Determine the [x, y] coordinate at the center of the cell enclosing the given text.  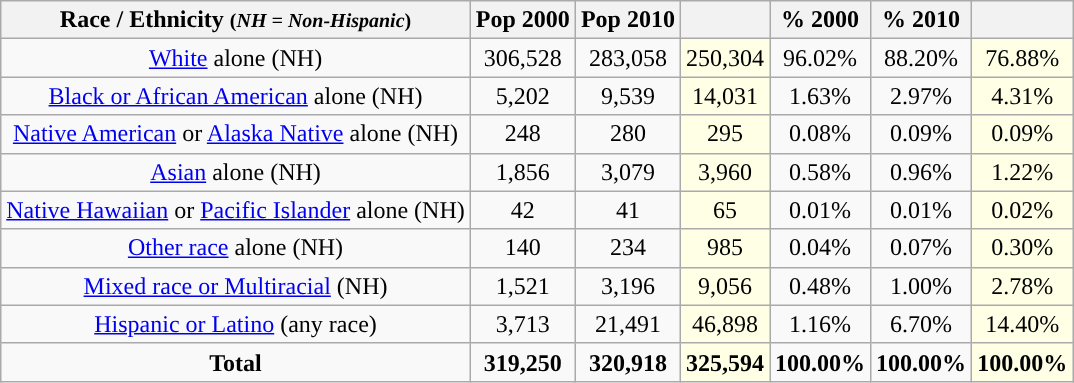
42 [522, 210]
Mixed race or Multiracial (NH) [236, 286]
1.22% [1022, 172]
Other race alone (NH) [236, 248]
Race / Ethnicity (NH = Non-Hispanic) [236, 20]
Asian alone (NH) [236, 172]
% 2010 [922, 20]
Pop 2000 [522, 20]
1.16% [820, 324]
White alone (NH) [236, 58]
3,079 [628, 172]
6.70% [922, 324]
0.30% [1022, 248]
248 [522, 134]
325,594 [724, 362]
306,528 [522, 58]
295 [724, 134]
985 [724, 248]
320,918 [628, 362]
1.00% [922, 286]
2.78% [1022, 286]
14,031 [724, 96]
21,491 [628, 324]
76.88% [1022, 58]
88.20% [922, 58]
283,058 [628, 58]
0.48% [820, 286]
Total [236, 362]
3,196 [628, 286]
Black or African American alone (NH) [236, 96]
280 [628, 134]
140 [522, 248]
Hispanic or Latino (any race) [236, 324]
65 [724, 210]
96.02% [820, 58]
2.97% [922, 96]
14.40% [1022, 324]
3,960 [724, 172]
0.96% [922, 172]
0.04% [820, 248]
4.31% [1022, 96]
Pop 2010 [628, 20]
% 2000 [820, 20]
250,304 [724, 58]
Native American or Alaska Native alone (NH) [236, 134]
41 [628, 210]
5,202 [522, 96]
9,056 [724, 286]
0.58% [820, 172]
0.08% [820, 134]
0.07% [922, 248]
319,250 [522, 362]
Native Hawaiian or Pacific Islander alone (NH) [236, 210]
1,856 [522, 172]
9,539 [628, 96]
3,713 [522, 324]
46,898 [724, 324]
1,521 [522, 286]
234 [628, 248]
1.63% [820, 96]
0.02% [1022, 210]
